For the text-containing cell, return its midpoint in [x, y] coordinate format. 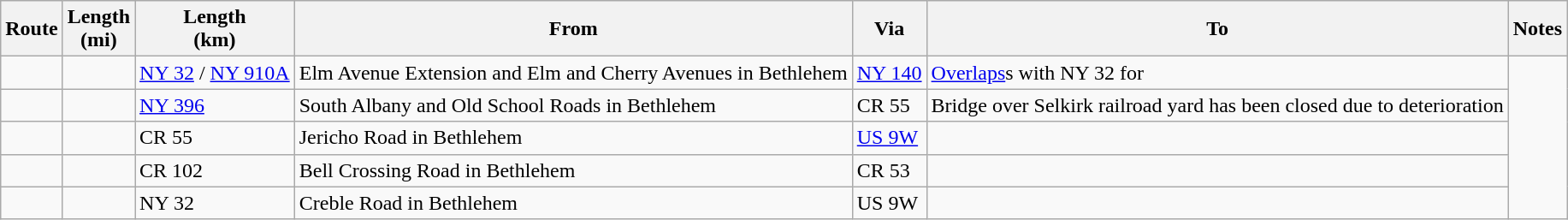
Length(km) [216, 29]
Bell Crossing Road in Bethlehem [573, 170]
To [1217, 29]
Bridge over Selkirk railroad yard has been closed due to deterioration [1217, 105]
South Albany and Old School Roads in Bethlehem [573, 105]
Notes [1537, 29]
NY 32 / NY 910A [216, 73]
Via [890, 29]
Overlapss with NY 32 for [1217, 73]
NY 32 [216, 203]
Jericho Road in Bethlehem [573, 138]
Length(mi) [98, 29]
From [573, 29]
Creble Road in Bethlehem [573, 203]
Elm Avenue Extension and Elm and Cherry Avenues in Bethlehem [573, 73]
CR 102 [216, 170]
NY 140 [890, 73]
Route [32, 29]
CR 53 [890, 170]
NY 396 [216, 105]
